Capture the cell that displays the provided text and extract its (X, Y) central coordinate. 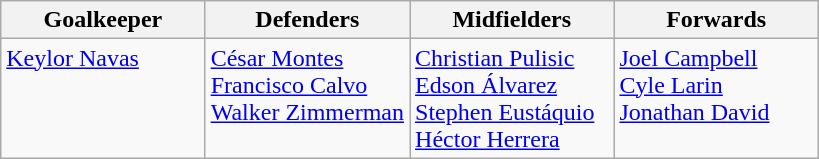
Keylor Navas (103, 98)
Goalkeeper (103, 20)
Christian Pulisic Edson Álvarez Stephen Eustáquio Héctor Herrera (512, 98)
Midfielders (512, 20)
César Montes Francisco Calvo Walker Zimmerman (307, 98)
Joel Campbell Cyle Larin Jonathan David (716, 98)
Defenders (307, 20)
Forwards (716, 20)
